Search for the cell housing the specified text and yield its (x, y) center coordinate. 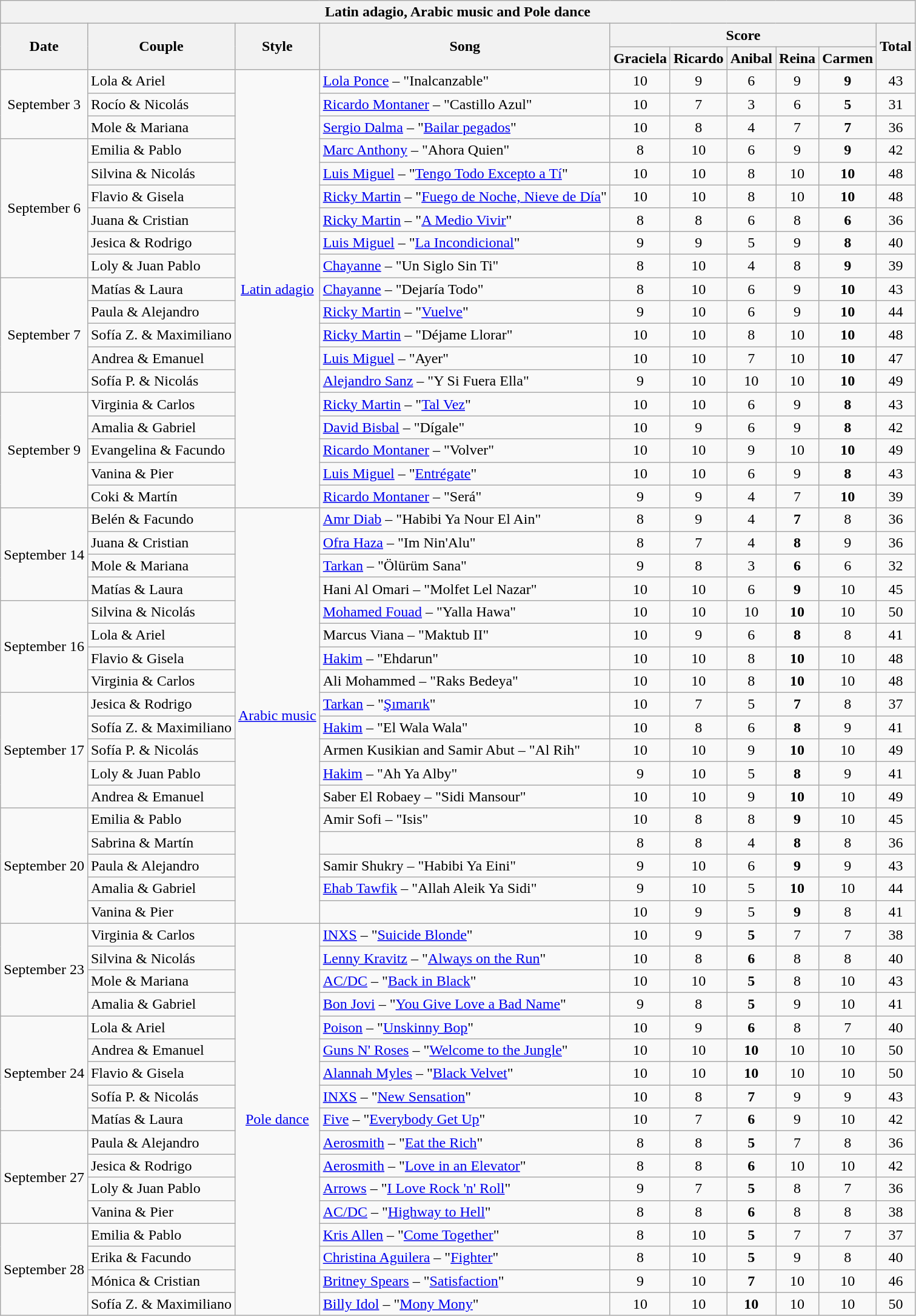
Christina Aguilera – "Fighter" (464, 1258)
Hakim – "Ehdarun" (464, 658)
47 (896, 358)
Lenny Kravitz – "Always on the Run" (464, 958)
Saber El Robaey – "Sidi Mansour" (464, 797)
Anibal (751, 58)
Lola Ponce – "Inalcanzable" (464, 81)
Luis Miguel – "La Incondicional" (464, 242)
Marc Anthony – "Ahora Quien" (464, 150)
Carmen (847, 58)
Evangelina & Facundo (161, 450)
Chayanne – "Un Siglo Sin Ti" (464, 266)
Marcus Viana – "Maktub II" (464, 635)
Mohamed Fouad – "Yalla Hawa" (464, 612)
INXS – "Suicide Blonde" (464, 935)
Ricky Martin – "Tal Vez" (464, 404)
Ali Mohammed – "Raks Bedeya" (464, 681)
September 17 (44, 750)
September 7 (44, 335)
Sergio Dalma – "Bailar pegados" (464, 127)
Arrows – "I Love Rock 'n' Roll" (464, 1189)
Hani Al Omari – "Molfet Lel Nazar" (464, 589)
Sabrina & Martín (161, 843)
Samir Shukry – "Habibi Ya Eini" (464, 866)
Tarkan – "Şımarık" (464, 704)
Five – "Everybody Get Up" (464, 1120)
September 20 (44, 866)
Ofra Haza – "Im Nin'Alu" (464, 543)
Latin adagio, Arabic music and Pole dance (458, 12)
Ricky Martin – "A Medio Vivir" (464, 219)
September 6 (44, 208)
David Bisbal – "Dígale" (464, 427)
September 3 (44, 104)
Ricky Martin – "Fuego de Noche, Nieve de Día" (464, 196)
AC/DC – "Back in Black" (464, 981)
Aerosmith – "Eat the Rich" (464, 1143)
Arabic music (277, 715)
Erika & Facundo (161, 1258)
Hakim – "Ah Ya Alby" (464, 773)
Total (896, 47)
Kris Allen – "Come Together" (464, 1235)
Ricky Martin – "Déjame Llorar" (464, 335)
Belén & Facundo (161, 519)
September 23 (44, 969)
Song (464, 47)
September 27 (44, 1177)
AC/DC – "Highway to Hell" (464, 1212)
Style (277, 47)
September 9 (44, 450)
46 (896, 1281)
Guns N' Roses – "Welcome to the Jungle" (464, 1050)
Date (44, 47)
Chayanne – "Dejaría Todo" (464, 289)
Ricky Martin – "Vuelve" (464, 312)
Armen Kusikian and Samir Abut – "Al Rih" (464, 750)
Britney Spears – "Satisfaction" (464, 1281)
Amir Sofi – "Isis" (464, 820)
Billy Idol – "Mony Mony" (464, 1304)
Luis Miguel – "Tengo Todo Excepto a Tí" (464, 173)
September 16 (44, 646)
INXS – "New Sensation" (464, 1097)
Poison – "Unskinny Bop" (464, 1027)
Coki & Martín (161, 496)
Ricardo Montaner – "Castillo Azul" (464, 104)
Ricardo (698, 58)
Ehab Tawfik – "Allah Aleik Ya Sidi" (464, 889)
Luis Miguel – "Entrégate" (464, 473)
Tarkan – "Ölürüm Sana" (464, 566)
Latin adagio (277, 289)
Luis Miguel – "Ayer" (464, 358)
Graciela (640, 58)
Ricardo Montaner – "Será" (464, 496)
Hakim – "El Wala Wala" (464, 727)
Alejandro Sanz – "Y Si Fuera Ella" (464, 381)
Bon Jovi – "You Give Love a Bad Name" (464, 1004)
Score (743, 35)
Ricardo Montaner – "Volver" (464, 450)
Pole dance (277, 1119)
Reina (798, 58)
Amr Diab – "Habibi Ya Nour El Ain" (464, 519)
Rocío & Nicolás (161, 104)
Couple (161, 47)
31 (896, 104)
September 14 (44, 554)
Alannah Myles – "Black Velvet" (464, 1074)
September 28 (44, 1269)
Aerosmith – "Love in an Elevator" (464, 1166)
September 24 (44, 1074)
Mónica & Cristian (161, 1281)
32 (896, 566)
